Search for the cell housing the specified text and yield its (X, Y) center coordinate. 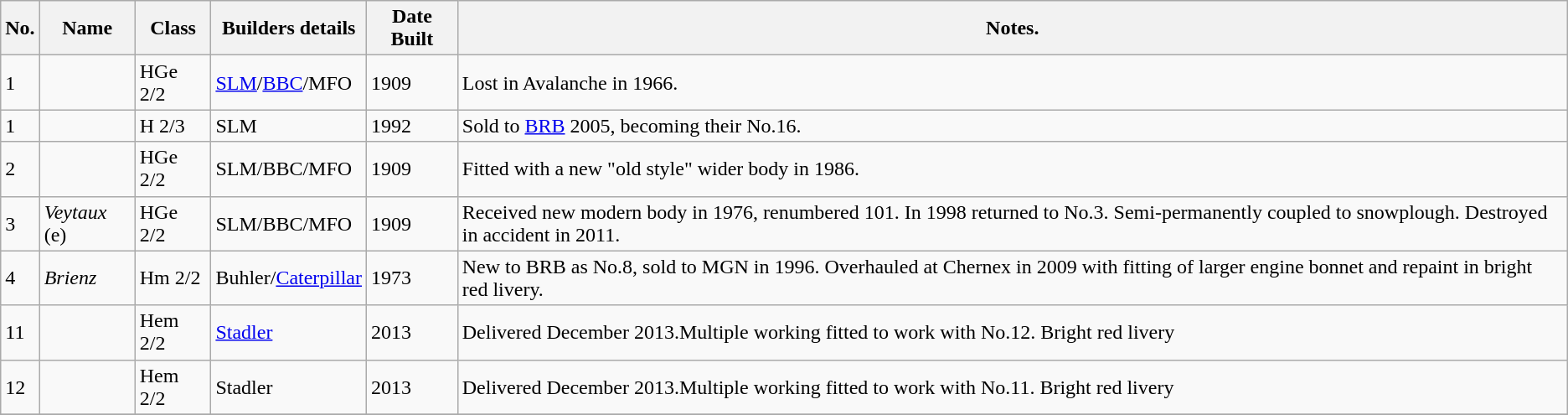
Buhler/Caterpillar (289, 278)
Received new modern body in 1976, renumbered 101. In 1998 returned to No.3. Semi-permanently coupled to snowplough. Destroyed in accident in 2011. (1012, 223)
Class (173, 29)
Notes. (1012, 29)
Delivered December 2013.Multiple working fitted to work with No.11. Bright red livery (1012, 387)
SLM (289, 126)
Lost in Avalanche in 1966. (1012, 82)
Name (87, 29)
1992 (412, 126)
2 (20, 169)
Veytaux (e) (87, 223)
Sold to BRB 2005, becoming their No.16. (1012, 126)
Date Built (412, 29)
H 2/3 (173, 126)
11 (20, 332)
Hm 2/2 (173, 278)
No. (20, 29)
12 (20, 387)
3 (20, 223)
Fitted with a new "old style" wider body in 1986. (1012, 169)
Brienz (87, 278)
Delivered December 2013.Multiple working fitted to work with No.12. Bright red livery (1012, 332)
Builders details (289, 29)
New to BRB as No.8, sold to MGN in 1996. Overhauled at Chernex in 2009 with fitting of larger engine bonnet and repaint in bright red livery. (1012, 278)
1973 (412, 278)
4 (20, 278)
